Capture the cell that displays the provided text and extract its (X, Y) central coordinate. 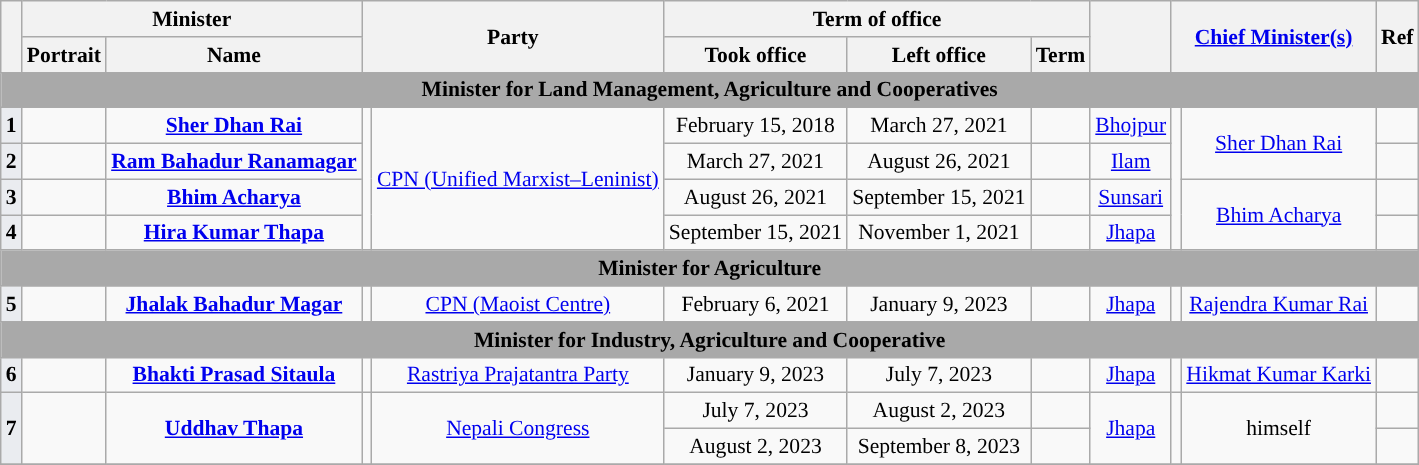
Rajendra Kumar Rai (1278, 304)
himself (1278, 428)
Nepali Congress (518, 428)
Name (234, 55)
Minister for Agriculture (710, 269)
Hikmat Kumar Karki (1278, 375)
November 1, 2021 (938, 233)
February 15, 2018 (756, 126)
CPN (Maoist Centre) (518, 304)
Term (1061, 55)
Term of office (877, 19)
Took office (756, 55)
Hira Kumar Thapa (234, 233)
Ref (1397, 36)
4 (12, 233)
Sunsari (1130, 197)
Minister for Industry, Agriculture and Cooperative (710, 340)
5 (12, 304)
6 (12, 375)
CPN (Unified Marxist–Leninist) (518, 179)
Bhojpur (1130, 126)
Portrait (64, 55)
1 (12, 126)
2 (12, 162)
Minister (192, 19)
7 (12, 428)
Chief Minister(s) (1274, 36)
Party (513, 36)
Ram Bahadur Ranamagar (234, 162)
Left office (938, 55)
February 6, 2021 (756, 304)
Jhalak Bahadur Magar (234, 304)
September 8, 2023 (938, 447)
Ilam (1130, 162)
Uddhav Thapa (234, 428)
Rastriya Prajatantra Party (518, 375)
3 (12, 197)
Minister for Land Management, Agriculture and Cooperatives (710, 90)
Bhakti Prasad Sitaula (234, 375)
